Search for the cell housing the specified text and yield its [X, Y] center coordinate. 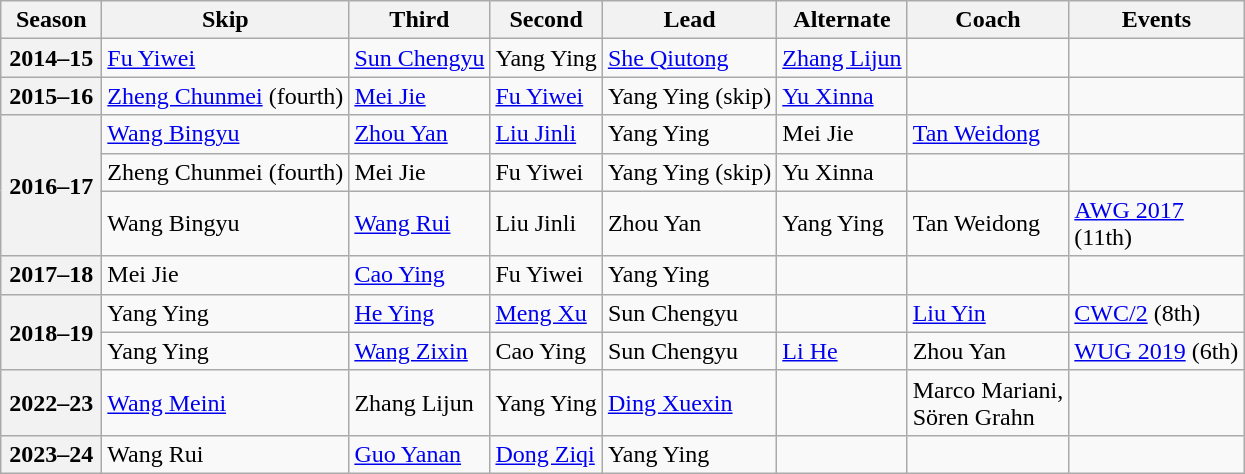
2018–19 [52, 332]
She Qiutong [689, 58]
Coach [988, 20]
Events [1156, 20]
CWC/2 (8th) [1156, 313]
Skip [226, 20]
Wang Meini [226, 402]
2017–18 [52, 275]
He Ying [420, 313]
Dong Ziqi [546, 454]
2022–23 [52, 402]
AWG 2017 (11th) [1156, 224]
Lead [689, 20]
2015–16 [52, 96]
Guo Yanan [420, 454]
Ding Xuexin [689, 402]
Season [52, 20]
2023–24 [52, 454]
Second [546, 20]
Third [420, 20]
Meng Xu [546, 313]
WUG 2019 (6th) [1156, 351]
Li He [842, 351]
2014–15 [52, 58]
Alternate [842, 20]
2016–17 [52, 186]
Wang Zixin [420, 351]
Marco Mariani, Sören Grahn [988, 402]
Liu Yin [988, 313]
